Return the (x, y) coordinate for the center point of the cell that contains the specified text.  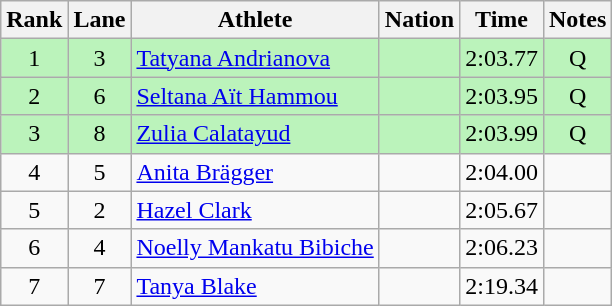
Tatyana Andrianova (255, 58)
2:04.00 (502, 172)
2:19.34 (502, 286)
Rank (34, 20)
Noelly Mankatu Bibiche (255, 248)
Hazel Clark (255, 210)
8 (100, 134)
Anita Brägger (255, 172)
Notes (577, 20)
2:03.95 (502, 96)
Zulia Calatayud (255, 134)
Tanya Blake (255, 286)
Time (502, 20)
Athlete (255, 20)
2:03.99 (502, 134)
Seltana Aït Hammou (255, 96)
2:03.77 (502, 58)
1 (34, 58)
Lane (100, 20)
2:05.67 (502, 210)
2:06.23 (502, 248)
Nation (419, 20)
